Search for the cell housing the specified text and yield its [x, y] center coordinate. 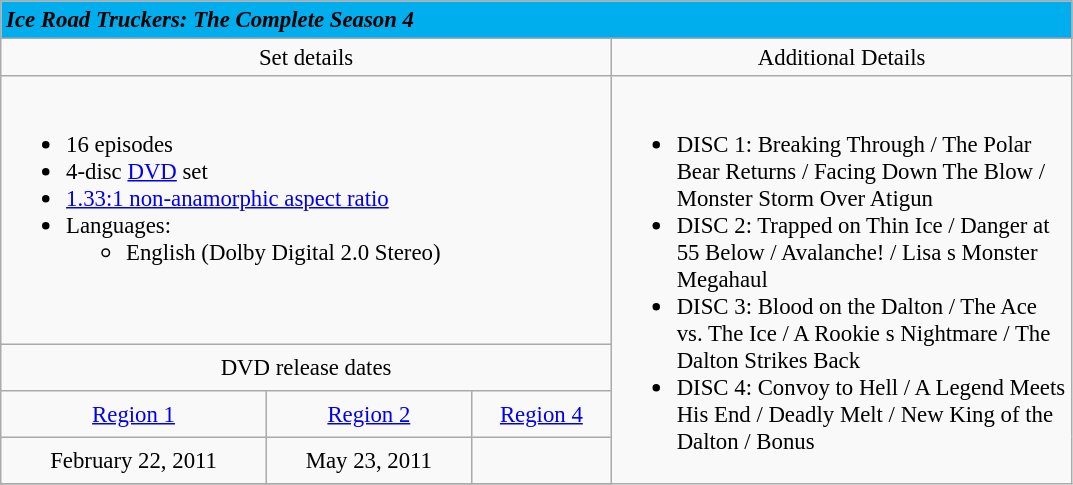
May 23, 2011 [368, 460]
Region 2 [368, 414]
16 episodes4-disc DVD set1.33:1 non-anamorphic aspect ratioLanguages:English (Dolby Digital 2.0 Stereo) [306, 210]
February 22, 2011 [134, 460]
DVD release dates [306, 368]
Ice Road Truckers: The Complete Season 4 [536, 20]
Set details [306, 58]
Region 4 [541, 414]
Region 1 [134, 414]
Additional Details [842, 58]
